Scan for the cell matching the given text and deliver its (X, Y) coordinate at center. 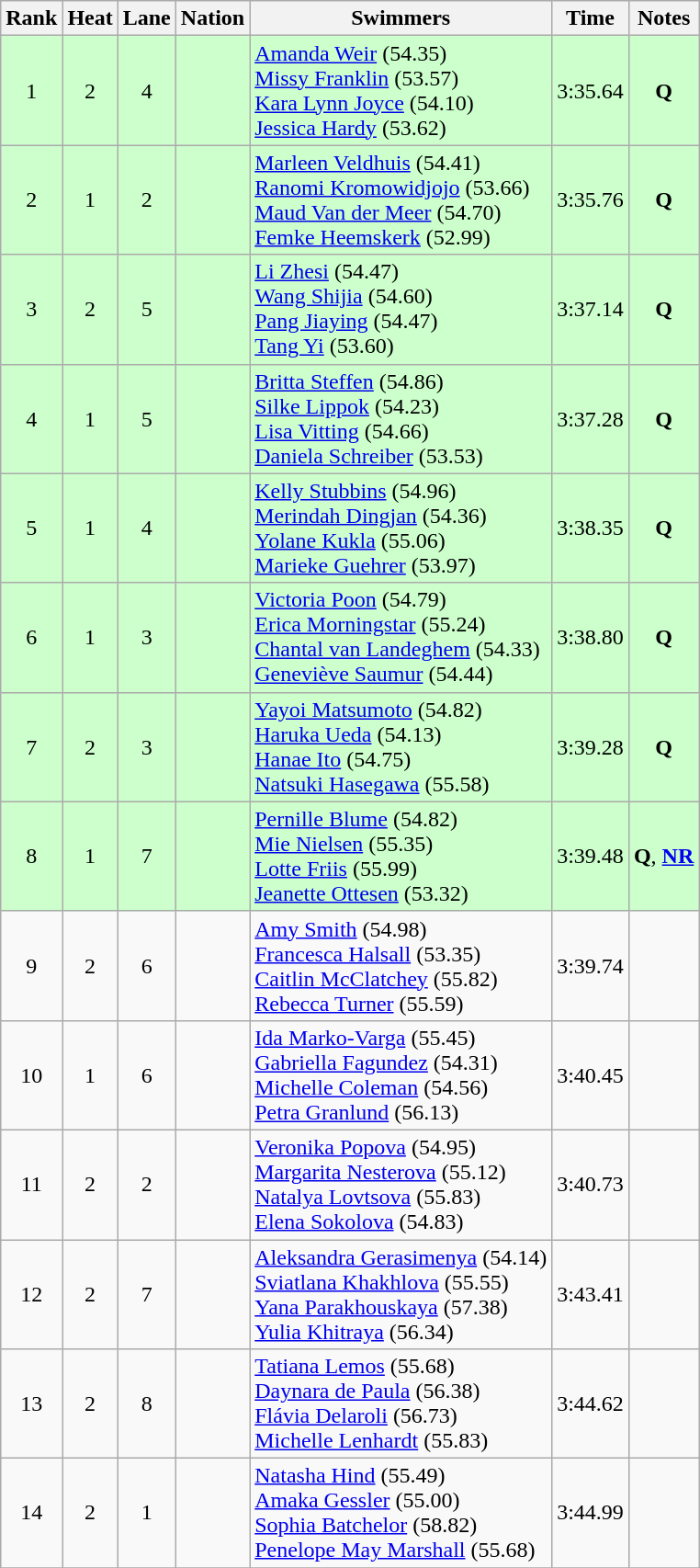
11 (31, 1184)
Time (591, 18)
Marleen Veldhuis (54.41)Ranomi Kromowidjojo (53.66)Maud Van der Meer (54.70)Femke Heemskerk (52.99) (401, 200)
Kelly Stubbins (54.96)Merindah Dingjan (54.36)Yolane Kukla (55.06)Marieke Guehrer (53.97) (401, 528)
Pernille Blume (54.82)Mie Nielsen (55.35)Lotte Friis (55.99)Jeanette Ottesen (53.32) (401, 857)
12 (31, 1294)
14 (31, 1513)
Amanda Weir (54.35)Missy Franklin (53.57)Kara Lynn Joyce (54.10)Jessica Hardy (53.62) (401, 90)
Yayoi Matsumoto (54.82)Haruka Ueda (54.13)Hanae Ito (54.75)Natsuki Hasegawa (55.58) (401, 746)
Nation (212, 18)
3:39.28 (591, 746)
Lane (147, 18)
3:37.14 (591, 309)
3:44.62 (591, 1404)
Victoria Poon (54.79)Erica Morningstar (55.24)Chantal van Landeghem (54.33)Geneviève Saumur (54.44) (401, 638)
Li Zhesi (54.47)Wang Shijia (54.60)Pang Jiaying (54.47)Tang Yi (53.60) (401, 309)
3:38.35 (591, 528)
Natasha Hind (55.49)Amaka Gessler (55.00)Sophia Batchelor (58.82)Penelope May Marshall (55.68) (401, 1513)
Swimmers (401, 18)
10 (31, 1075)
3:44.99 (591, 1513)
Tatiana Lemos (55.68)Daynara de Paula (56.38)Flávia Delaroli (56.73)Michelle Lenhardt (55.83) (401, 1404)
9 (31, 965)
Rank (31, 18)
13 (31, 1404)
3:40.45 (591, 1075)
Britta Steffen (54.86)Silke Lippok (54.23)Lisa Vitting (54.66)Daniela Schreiber (53.53) (401, 419)
Ida Marko-Varga (55.45)Gabriella Fagundez (54.31)Michelle Coleman (54.56)Petra Granlund (56.13) (401, 1075)
3:40.73 (591, 1184)
3:39.48 (591, 857)
Heat (90, 18)
3:35.64 (591, 90)
3:37.28 (591, 419)
3:43.41 (591, 1294)
Notes (663, 18)
3:39.74 (591, 965)
Amy Smith (54.98)Francesca Halsall (53.35)Caitlin McClatchey (55.82)Rebecca Turner (55.59) (401, 965)
3:35.76 (591, 200)
Aleksandra Gerasimenya (54.14)Sviatlana Khakhlova (55.55)Yana Parakhouskaya (57.38)Yulia Khitraya (56.34) (401, 1294)
3:38.80 (591, 638)
Q, NR (663, 857)
Veronika Popova (54.95)Margarita Nesterova (55.12)Natalya Lovtsova (55.83)Elena Sokolova (54.83) (401, 1184)
